Locate the cell with the specified text and output its (X, Y) center coordinate. 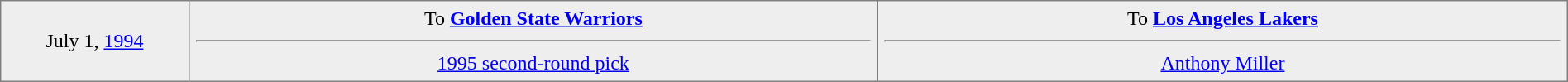
July 1, 1994 (94, 41)
To Los Angeles LakersAnthony Miller (1223, 41)
To Golden State Warriors1995 second-round pick (533, 41)
